Scan for the cell matching the given text and deliver its (x, y) coordinate at center. 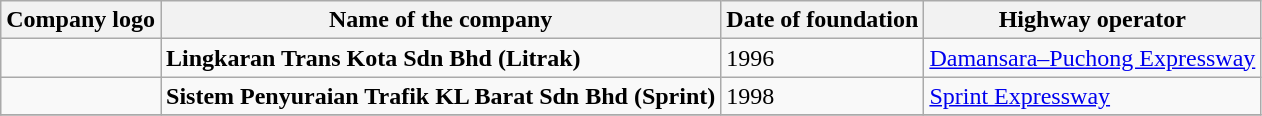
Damansara–Puchong Expressway (1092, 58)
1996 (822, 58)
Sistem Penyuraian Trafik KL Barat Sdn Bhd (Sprint) (440, 96)
Sprint Expressway (1092, 96)
1998 (822, 96)
Highway operator (1092, 20)
Company logo (81, 20)
Lingkaran Trans Kota Sdn Bhd (Litrak) (440, 58)
Name of the company (440, 20)
Date of foundation (822, 20)
